Extract the (x, y) coordinate from the center of the cell holding the provided text.  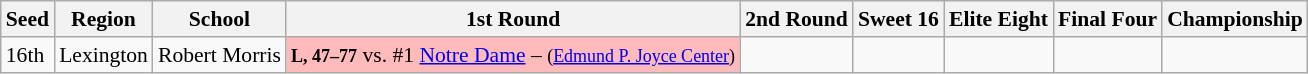
Lexington (104, 55)
Final Four (1108, 19)
Region (104, 19)
Sweet 16 (898, 19)
Elite Eight (998, 19)
16th (28, 55)
L, 47–77 vs. #1 Notre Dame – (Edmund P. Joyce Center) (513, 55)
Seed (28, 19)
Championship (1235, 19)
Robert Morris (220, 55)
School (220, 19)
1st Round (513, 19)
2nd Round (796, 19)
